Return [x, y] of the center of cell containing provided text 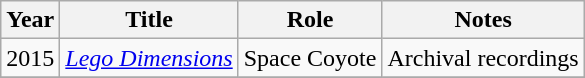
Role [310, 20]
Archival recordings [483, 58]
Title [149, 20]
Year [30, 20]
Lego Dimensions [149, 58]
Notes [483, 20]
Space Coyote [310, 58]
2015 [30, 58]
